Locate the cell with the specified text and output its (x, y) center coordinate. 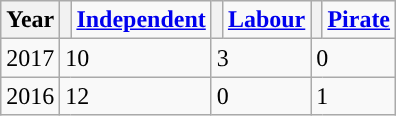
2016 (30, 96)
Year (30, 20)
1 (354, 96)
Pirate (359, 20)
12 (136, 96)
Labour (266, 20)
3 (260, 58)
10 (136, 58)
Independent (141, 20)
2017 (30, 58)
